Output the (X, Y) coordinate of the center of the cell containing the given text.  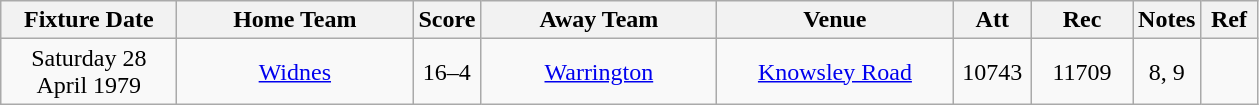
Home Team (295, 20)
Notes (1167, 20)
10743 (992, 72)
Widnes (295, 72)
Rec (1082, 20)
11709 (1082, 72)
Fixture Date (89, 20)
Saturday 28 April 1979 (89, 72)
16–4 (447, 72)
Score (447, 20)
8, 9 (1167, 72)
Att (992, 20)
Ref (1229, 20)
Venue (835, 20)
Warrington (599, 72)
Knowsley Road (835, 72)
Away Team (599, 20)
